Identify which cell holds the provided text, then report its (X, Y) central coordinate. 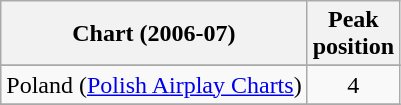
Poland (Polish Airplay Charts) (154, 85)
Chart (2006-07) (154, 34)
4 (353, 85)
Peakposition (353, 34)
